Provide the (X, Y) coordinate of the cell's center where the given text is located.  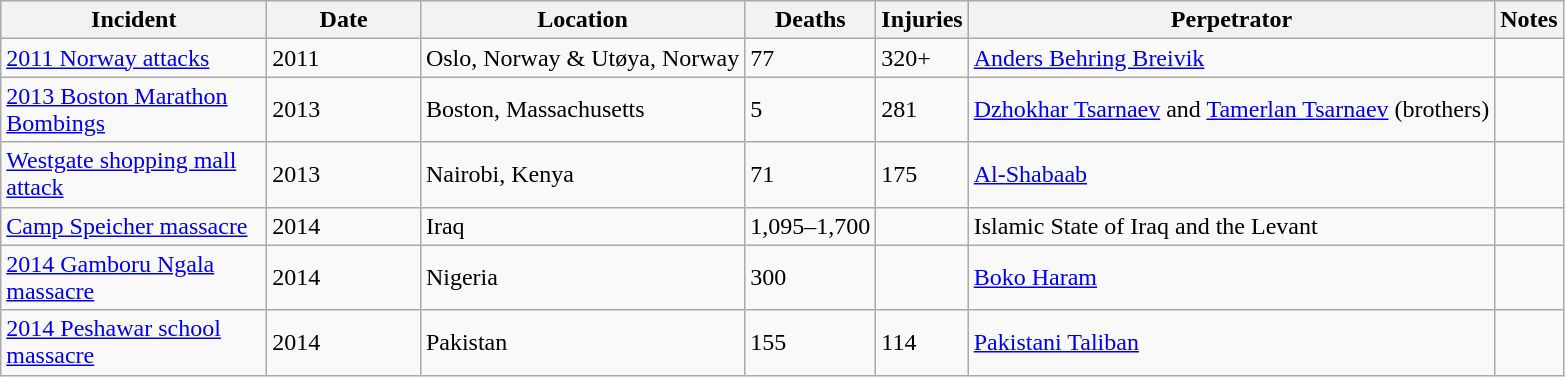
Deaths (810, 20)
77 (810, 58)
71 (810, 174)
Notes (1529, 20)
Dzhokhar Tsarnaev and Tamerlan Tsarnaev (brothers) (1231, 110)
155 (810, 342)
Pakistani Taliban (1231, 342)
Boston, Massachusetts (582, 110)
Iraq (582, 226)
Nigeria (582, 278)
Islamic State of Iraq and the Levant (1231, 226)
2014 Peshawar school massacre (134, 342)
Location (582, 20)
320+ (922, 58)
5 (810, 110)
Pakistan (582, 342)
Date (344, 20)
Oslo, Norway & Utøya, Norway (582, 58)
Injuries (922, 20)
Perpetrator (1231, 20)
2013 Boston Marathon Bombings (134, 110)
2011 Norway attacks (134, 58)
Camp Speicher massacre (134, 226)
Al-Shabaab (1231, 174)
281 (922, 110)
2014 Gamboru Ngala massacre (134, 278)
175 (922, 174)
114 (922, 342)
Boko Haram (1231, 278)
300 (810, 278)
Nairobi, Kenya (582, 174)
1,095–1,700 (810, 226)
Westgate shopping mall attack (134, 174)
Incident (134, 20)
Anders Behring Breivik (1231, 58)
2011 (344, 58)
